Find where the given text appears and provide that cell's center as [X, Y] coordinate. 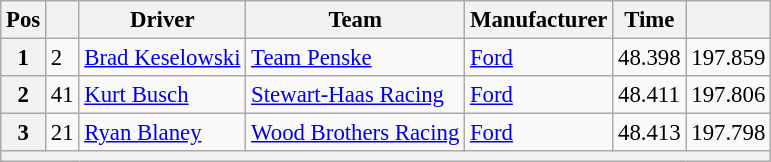
Manufacturer [539, 20]
Kurt Busch [162, 95]
Pos [24, 20]
48.411 [650, 95]
Brad Keselowski [162, 58]
1 [24, 58]
197.859 [728, 58]
48.398 [650, 58]
Ryan Blaney [162, 133]
21 [62, 133]
Stewart-Haas Racing [356, 95]
197.806 [728, 95]
41 [62, 95]
Wood Brothers Racing [356, 133]
Driver [162, 20]
48.413 [650, 133]
Team Penske [356, 58]
3 [24, 133]
197.798 [728, 133]
Time [650, 20]
Team [356, 20]
